Provide the (x, y) coordinate of the cell's center where the given text is located.  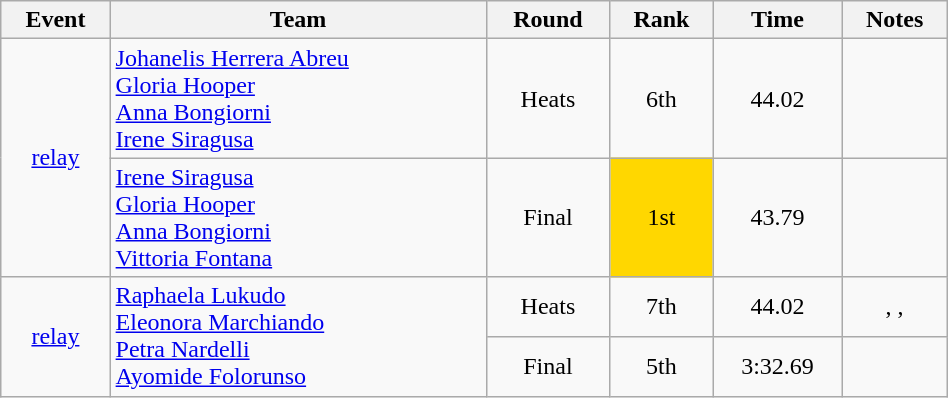
Irene SiragusaGloria HooperAnna BongiorniVittoria Fontana (298, 218)
, , (894, 307)
5th (662, 366)
Event (56, 20)
Rank (662, 20)
Round (548, 20)
Notes (894, 20)
1st (662, 218)
7th (662, 307)
3:32.69 (778, 366)
Team (298, 20)
Johanelis Herrera AbreuGloria HooperAnna BongiorniIrene Siragusa (298, 98)
6th (662, 98)
43.79 (778, 218)
Time (778, 20)
Raphaela LukudoEleonora MarchiandoPetra NardelliAyomide Folorunso (298, 336)
